Output the [x, y] coordinate of the center of the cell containing the given text.  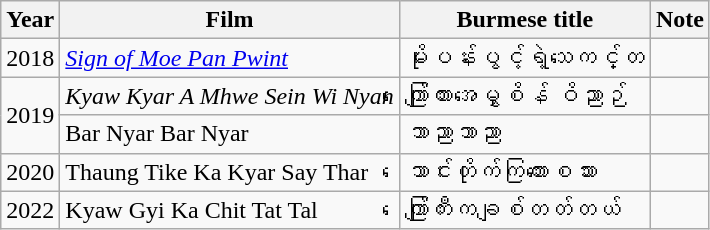
Kyaw Gyi Ka Chit Tat Tal [230, 210]
2018 [30, 58]
Thaung Tike Ka Kyar Say Thar [230, 172]
ဘာညာဘာညာ [524, 134]
မိုးပန်းပွင့်ရဲ့သင်္ကေတ [524, 58]
2020 [30, 172]
ကျော်ကြားအမွှေစိန် ဝိညာဉ် [524, 96]
Year [30, 20]
2022 [30, 210]
Burmese title [524, 20]
သောင်းတိုက်ကကြားစေသား [524, 172]
2019 [30, 115]
Bar Nyar Bar Nyar [230, 134]
Kyaw Kyar A Mhwe Sein Wi Nyan [230, 96]
Sign of Moe Pan Pwint [230, 58]
Film [230, 20]
Note [680, 20]
ကျော်ကြီးကချစ်တတ်တယ် [524, 210]
